Identify which cell holds the provided text, then report its (X, Y) central coordinate. 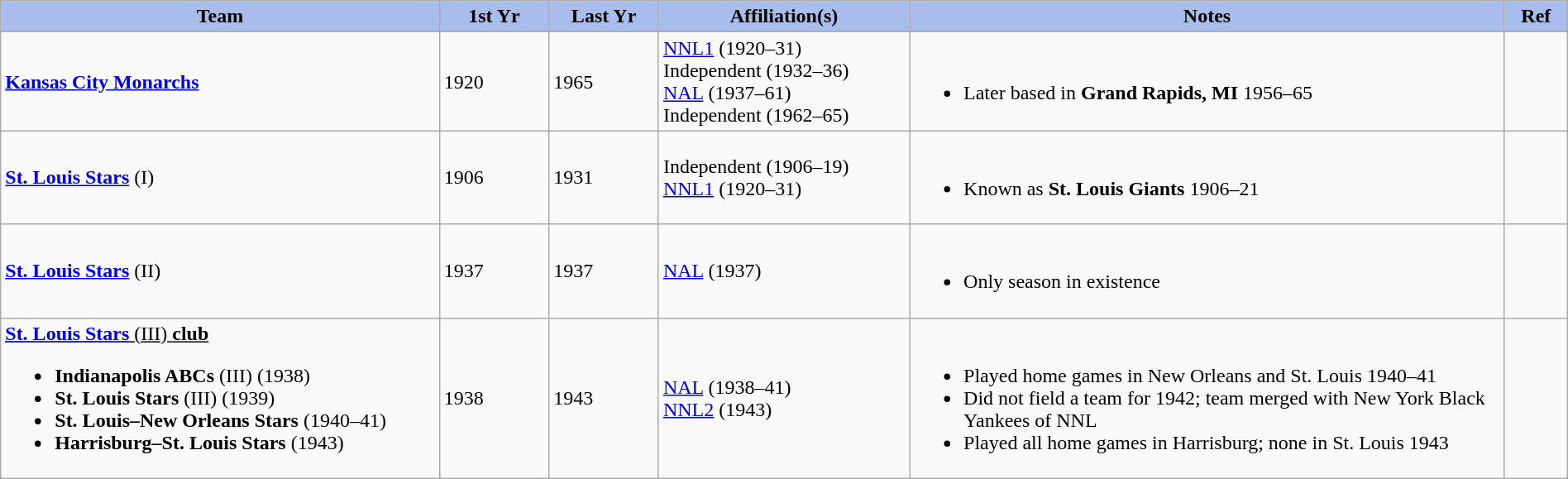
NAL (1938–41)NNL2 (1943) (784, 398)
1965 (604, 81)
Last Yr (604, 17)
Later based in Grand Rapids, MI 1956–65 (1207, 81)
NAL (1937) (784, 271)
1920 (495, 81)
Known as St. Louis Giants 1906–21 (1207, 177)
Team (220, 17)
Notes (1207, 17)
Ref (1536, 17)
1931 (604, 177)
1906 (495, 177)
NNL1 (1920–31)Independent (1932–36)NAL (1937–61)Independent (1962–65) (784, 81)
1943 (604, 398)
Only season in existence (1207, 271)
St. Louis Stars (II) (220, 271)
1st Yr (495, 17)
Affiliation(s) (784, 17)
St. Louis Stars (I) (220, 177)
Kansas City Monarchs (220, 81)
Independent (1906–19)NNL1 (1920–31) (784, 177)
1938 (495, 398)
